Provide the [X, Y] coordinate of the cell's center where the given text is located.  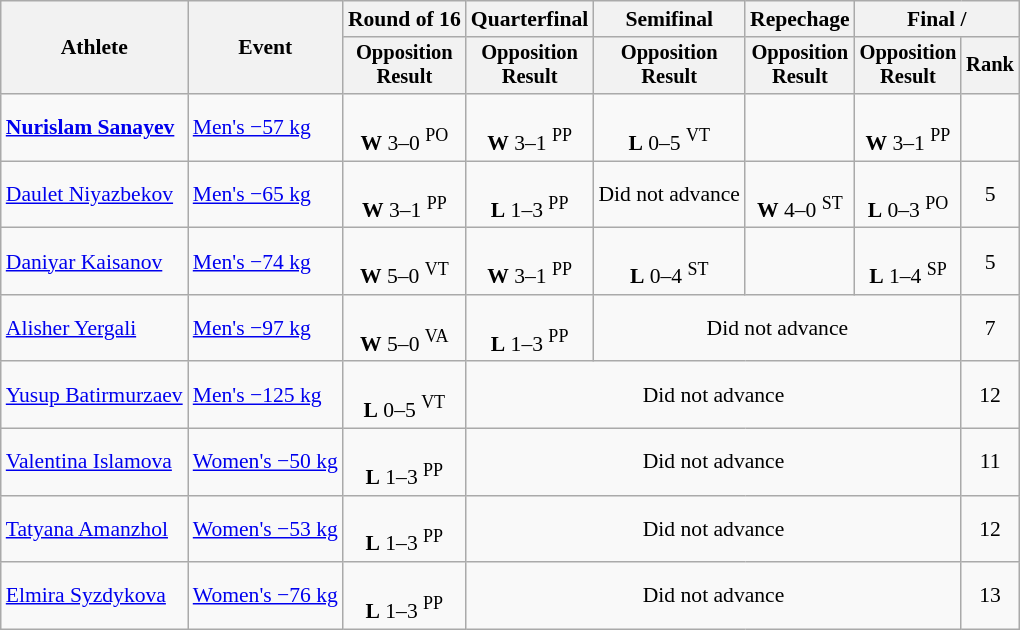
Elmira Syzdykova [94, 596]
Event [266, 48]
W 5–0 VT [404, 262]
Men's −74 kg [266, 262]
Men's −97 kg [266, 328]
Men's −65 kg [266, 194]
L 1–4 SP [908, 262]
Final / [937, 19]
Valentina Islamova [94, 462]
Men's −125 kg [266, 396]
W 3–0 PO [404, 128]
Daulet Niyazbekov [94, 194]
L 0–4 ST [669, 262]
7 [990, 328]
Daniyar Kaisanov [94, 262]
Semifinal [669, 19]
W 5–0 VA [404, 328]
Alisher Yergali [94, 328]
Nurislam Sanayev [94, 128]
Women's −76 kg [266, 596]
L 0–3 PO [908, 194]
Athlete [94, 48]
13 [990, 596]
11 [990, 462]
Tatyana Amanzhol [94, 528]
Quarterfinal [530, 19]
Repechage [800, 19]
Yusup Batirmurzaev [94, 396]
Rank [990, 66]
Women's −53 kg [266, 528]
Men's −57 kg [266, 128]
Round of 16 [404, 19]
Women's −50 kg [266, 462]
W 4–0 ST [800, 194]
